Return the [X, Y] coordinate for the center point of the cell that contains the specified text.  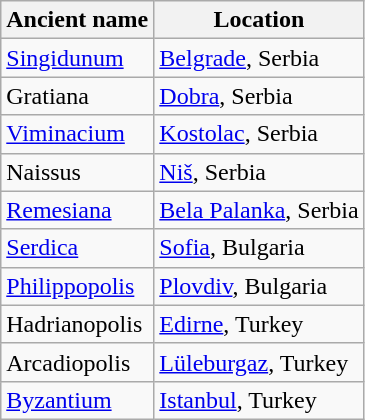
Istanbul, Turkey [259, 400]
Sofia, Bulgaria [259, 248]
Edirne, Turkey [259, 324]
Belgrade, Serbia [259, 58]
Singidunum [78, 58]
Remesiana [78, 210]
Ancient name [78, 20]
Bela Palanka, Serbia [259, 210]
Dobra, Serbia [259, 96]
Serdica [78, 248]
Gratiana [78, 96]
Hadrianopolis [78, 324]
Plovdiv, Bulgaria [259, 286]
Location [259, 20]
Byzantium [78, 400]
Viminacium [78, 134]
Kostolac, Serbia [259, 134]
Niš, Serbia [259, 172]
Naissus [78, 172]
Philippopolis [78, 286]
Arcadiopolis [78, 362]
Lüleburgaz, Turkey [259, 362]
